Return the (X, Y) coordinate for the center point of the cell that contains the specified text.  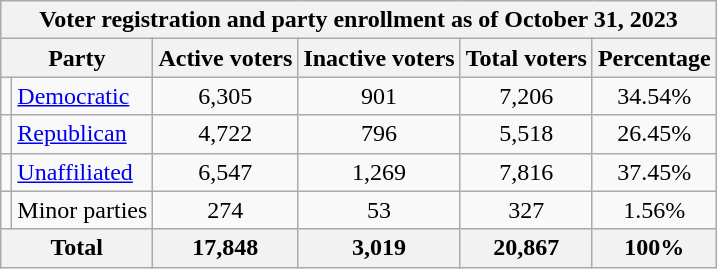
3,019 (379, 248)
100% (654, 248)
6,305 (226, 96)
17,848 (226, 248)
Republican (82, 134)
Party (77, 58)
Minor parties (82, 210)
20,867 (526, 248)
Total voters (526, 58)
6,547 (226, 172)
1,269 (379, 172)
Voter registration and party enrollment as of October 31, 2023 (359, 20)
34.54% (654, 96)
26.45% (654, 134)
Total (77, 248)
53 (379, 210)
901 (379, 96)
7,206 (526, 96)
Democratic (82, 96)
5,518 (526, 134)
37.45% (654, 172)
7,816 (526, 172)
274 (226, 210)
4,722 (226, 134)
Percentage (654, 58)
Inactive voters (379, 58)
Unaffiliated (82, 172)
Active voters (226, 58)
1.56% (654, 210)
327 (526, 210)
796 (379, 134)
